Pinpoint the cell where the given text exists, returning its (X, Y) midpoint coordinate. 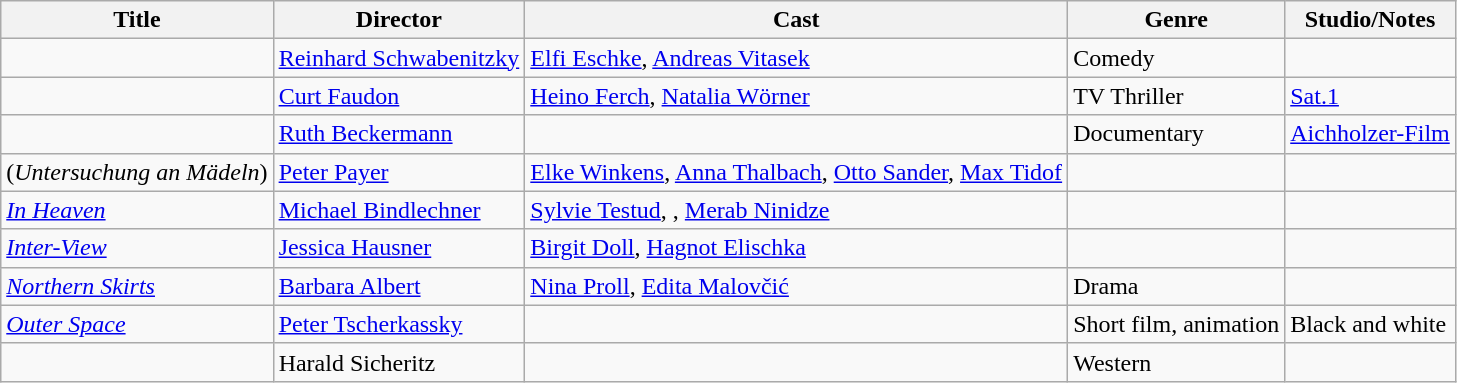
Nina Proll, Edita Malovčić (796, 286)
Short film, animation (1176, 324)
Harald Sicheritz (399, 362)
Inter-View (137, 248)
Elke Winkens, Anna Thalbach, Otto Sander, Max Tidof (796, 172)
Western (1176, 362)
Elfi Eschke, Andreas Vitasek (796, 58)
Sat.1 (1370, 96)
Northern Skirts (137, 286)
Title (137, 20)
Sylvie Testud, , Merab Ninidze (796, 210)
Peter Tscherkassky (399, 324)
Barbara Albert (399, 286)
Outer Space (137, 324)
Curt Faudon (399, 96)
Comedy (1176, 58)
Birgit Doll, Hagnot Elischka (796, 248)
Peter Payer (399, 172)
In Heaven (137, 210)
Cast (796, 20)
TV Thriller (1176, 96)
Heino Ferch, Natalia Wörner (796, 96)
Black and white (1370, 324)
Director (399, 20)
Documentary (1176, 134)
Genre (1176, 20)
Drama (1176, 286)
Studio/Notes (1370, 20)
Jessica Hausner (399, 248)
Reinhard Schwabenitzky (399, 58)
(Untersuchung an Mädeln) (137, 172)
Ruth Beckermann (399, 134)
Aichholzer-Film (1370, 134)
Michael Bindlechner (399, 210)
